Scan for the cell matching the given text and deliver its [X, Y] coordinate at center. 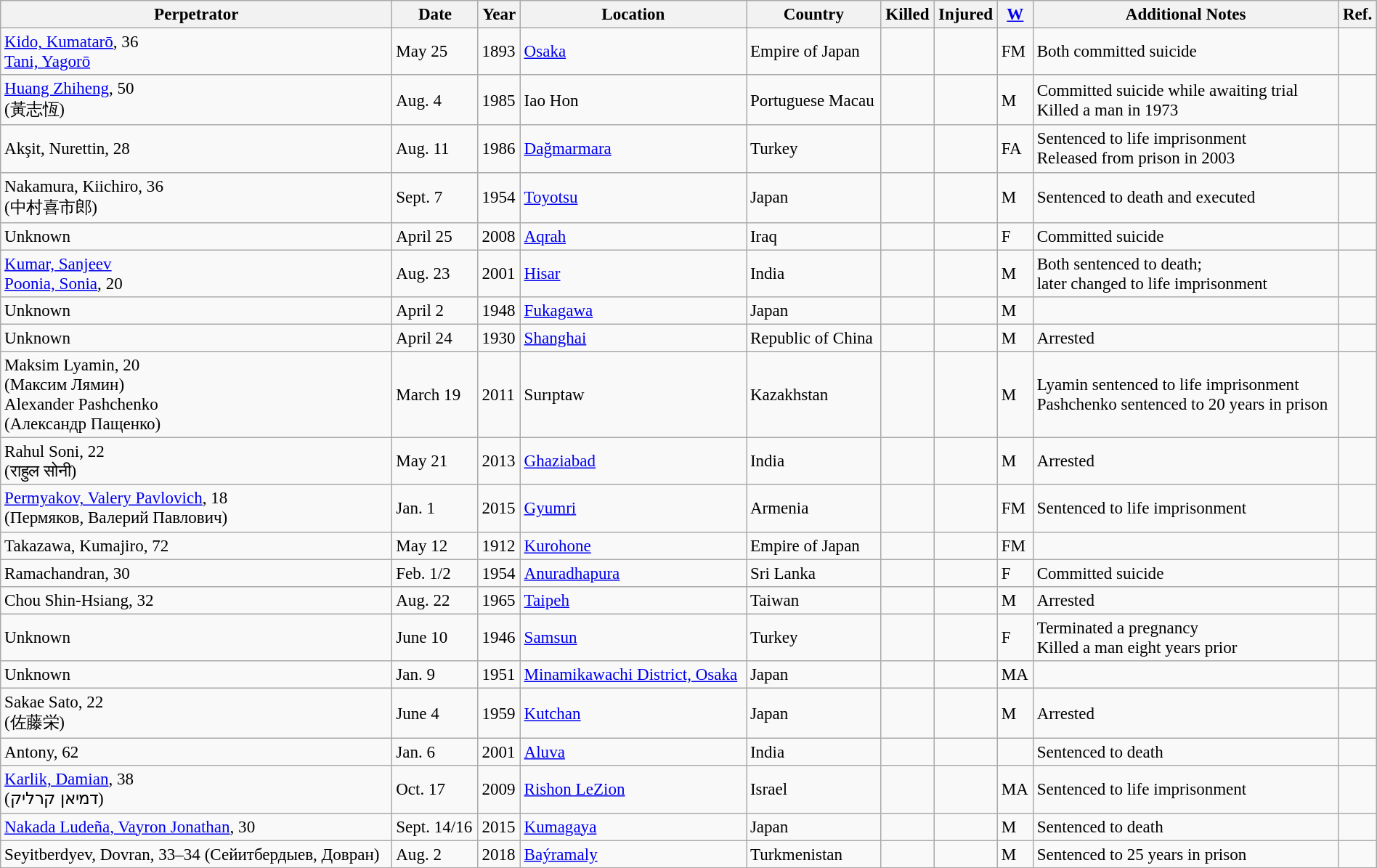
Hisar [633, 273]
Takazawa, Kumajiro, 72 [196, 545]
Aug. 23 [435, 273]
Kumagaya [633, 827]
Lyamin sentenced to life imprisonment Pashchenko sentenced to 20 years in prison [1185, 395]
Maksim Lyamin, 20 (Максим Лямин) Alexander Pashchenko (Александр Пащенко) [196, 395]
Jan. 9 [435, 675]
Aug. 11 [435, 150]
Nakada Ludeña, Vayron Jonathan, 30 [196, 827]
Both sentenced to death;later changed to life imprisonment [1185, 273]
Aug. 4 [435, 100]
Republic of China [814, 338]
Anuradhapura [633, 573]
Jan. 1 [435, 508]
Sept. 14/16 [435, 827]
Taipeh [633, 601]
Kido, Kumatarō, 36 Tani, Yagorō [196, 52]
Turkmenistan [814, 854]
Sri Lanka [814, 573]
Akşit, Nurettin, 28 [196, 150]
Permyakov, Valery Pavlovich, 18 (Пермяков, Валерий Павлович) [196, 508]
Rahul Soni, 22 (राहुल सोनी) [196, 462]
Terminated a pregnancyKilled a man eight years prior [1185, 638]
Gyumri [633, 508]
Perpetrator [196, 15]
Killed [907, 15]
1986 [499, 150]
Aug. 2 [435, 854]
June 10 [435, 638]
Sentenced to life imprisonmentReleased from prison in 2003 [1185, 150]
Sakae Sato, 22 (佐藤栄) [196, 713]
Kutchan [633, 713]
Shanghai [633, 338]
Year [499, 15]
Ref. [1357, 15]
Ghaziabad [633, 462]
2013 [499, 462]
1948 [499, 311]
May 25 [435, 52]
June 4 [435, 713]
W [1015, 15]
March 19 [435, 395]
Location [633, 15]
FA [1015, 150]
1965 [499, 601]
Chou Shin-Hsiang, 32 [196, 601]
1951 [499, 675]
Surıptaw [633, 395]
Nakamura, Kiichiro, 36 (中村喜市郎) [196, 198]
Rishon LeZion [633, 790]
Oct. 17 [435, 790]
Ramachandran, 30 [196, 573]
Portuguese Macau [814, 100]
Jan. 6 [435, 753]
Country [814, 15]
2008 [499, 237]
2009 [499, 790]
Aluva [633, 753]
1985 [499, 100]
Sentenced to death and executed [1185, 198]
Dağmarmara [633, 150]
1893 [499, 52]
May 12 [435, 545]
1959 [499, 713]
April 24 [435, 338]
Aug. 22 [435, 601]
Fukagawa [633, 311]
Baýramaly [633, 854]
April 2 [435, 311]
1930 [499, 338]
April 25 [435, 237]
Committed suicide while awaiting trial Killed a man in 1973 [1185, 100]
Sentenced to 25 years in prison [1185, 854]
1946 [499, 638]
Both committed suicide [1185, 52]
May 21 [435, 462]
1912 [499, 545]
Injured [966, 15]
Kumar, Sanjeev Poonia, Sonia, 20 [196, 273]
Sept. 7 [435, 198]
Aqrah [633, 237]
Huang Zhiheng, 50 (黃志恆) [196, 100]
Israel [814, 790]
Toyotsu [633, 198]
Date [435, 15]
Kurohone [633, 545]
Iraq [814, 237]
Iao Hon [633, 100]
Seyitberdyev, Dovran, 33–34 (Сейитбердыев, Довран) [196, 854]
Antony, 62 [196, 753]
Osaka [633, 52]
2018 [499, 854]
Samsun [633, 638]
Feb. 1/2 [435, 573]
Taiwan [814, 601]
Additional Notes [1185, 15]
2011 [499, 395]
Minamikawachi District, Osaka [633, 675]
Kazakhstan [814, 395]
Armenia [814, 508]
Karlik, Damian, 38 (דמיאן קרליק) [196, 790]
